Identify which cell holds the provided text, then report its [X, Y] central coordinate. 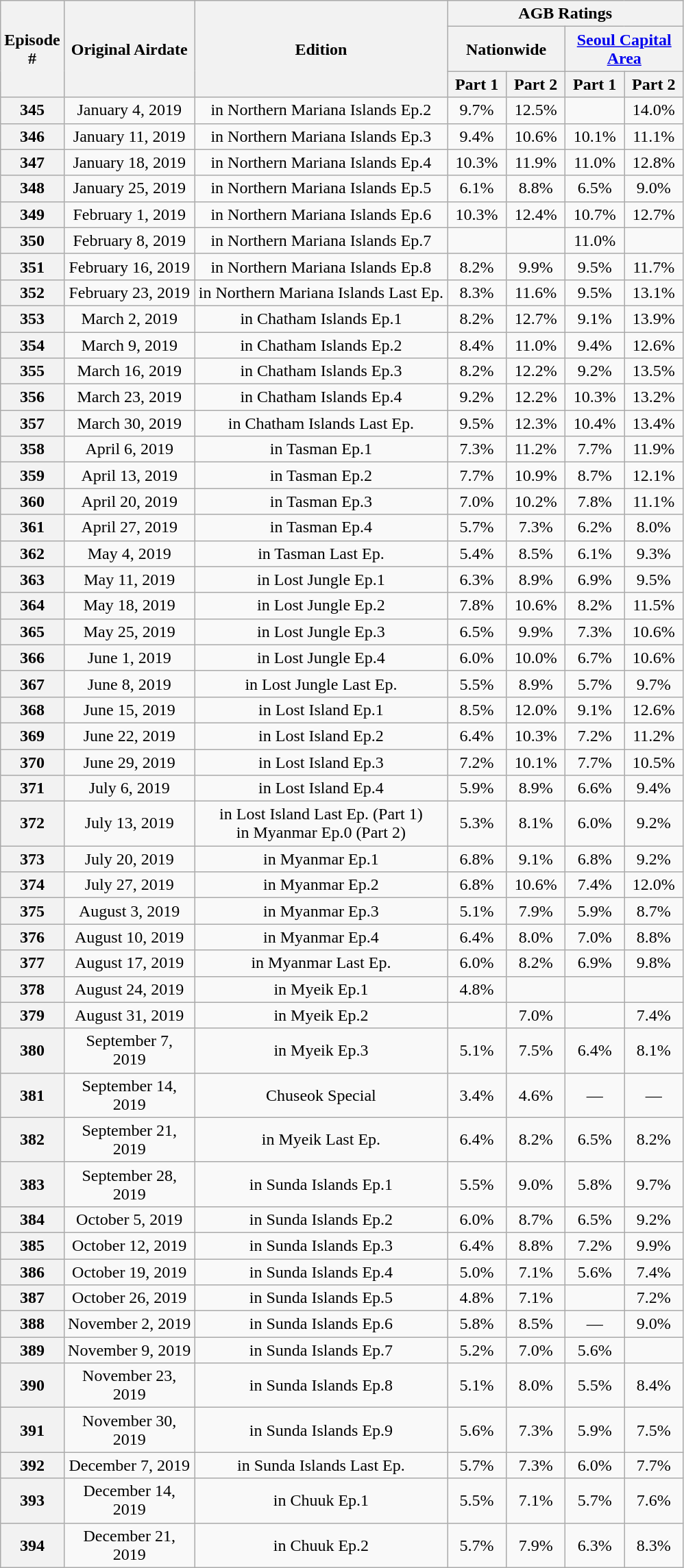
in Northern Mariana Islands Ep.4 [321, 162]
Edition [321, 49]
in Sunda Islands Ep.5 [321, 1298]
370 [32, 762]
378 [32, 989]
August 10, 2019 [129, 937]
6.6% [595, 788]
in Sunda Islands Ep.1 [321, 1184]
April 6, 2019 [129, 449]
September 28, 2019 [129, 1184]
in Northern Mariana Islands Ep.3 [321, 136]
375 [32, 911]
in Myanmar Ep.1 [321, 859]
in Tasman Last Ep. [321, 553]
August 31, 2019 [129, 1015]
in Tasman Ep.2 [321, 475]
in Sunda Islands Ep.2 [321, 1219]
392 [32, 1465]
February 1, 2019 [129, 214]
December 14, 2019 [129, 1500]
in Lost Island Ep.1 [321, 710]
12.4% [536, 214]
367 [32, 684]
391 [32, 1430]
April 13, 2019 [129, 475]
11.6% [536, 293]
360 [32, 501]
in Tasman Ep.1 [321, 449]
in Lost Island Ep.4 [321, 788]
345 [32, 110]
Nationwide [506, 49]
January 11, 2019 [129, 136]
in Lost Jungle Last Ep. [321, 684]
June 8, 2019 [129, 684]
Chuseok Special [321, 1095]
December 21, 2019 [129, 1545]
357 [32, 423]
in Sunda Islands Last Ep. [321, 1465]
in Lost Jungle Ep.1 [321, 580]
January 25, 2019 [129, 188]
356 [32, 397]
in Myeik Ep.3 [321, 1051]
October 26, 2019 [129, 1298]
5.2% [477, 1350]
12.3% [536, 423]
in Northern Mariana Islands Last Ep. [321, 293]
350 [32, 240]
374 [32, 885]
in Northern Mariana Islands Ep.5 [321, 188]
September 21, 2019 [129, 1140]
351 [32, 266]
371 [32, 788]
382 [32, 1140]
March 2, 2019 [129, 319]
AGB Ratings [565, 14]
in Lost Jungle Ep.3 [321, 632]
June 29, 2019 [129, 762]
10.9% [536, 475]
in Chatham Islands Ep.4 [321, 397]
April 20, 2019 [129, 501]
354 [32, 345]
394 [32, 1545]
in Myeik Ep.2 [321, 1015]
372 [32, 823]
September 14, 2019 [129, 1095]
13.4% [654, 423]
in Myeik Last Ep. [321, 1140]
6.2% [595, 527]
June 22, 2019 [129, 736]
Original Airdate [129, 49]
361 [32, 527]
383 [32, 1184]
in Northern Mariana Islands Ep.7 [321, 240]
July 20, 2019 [129, 859]
9.3% [654, 553]
369 [32, 736]
9.8% [654, 963]
in Lost Island Last Ep. (Part 1)in Myanmar Ep.0 (Part 2) [321, 823]
February 16, 2019 [129, 266]
May 18, 2019 [129, 606]
10.5% [654, 762]
349 [32, 214]
10.4% [595, 423]
in Northern Mariana Islands Ep.8 [321, 266]
5.4% [477, 553]
June 15, 2019 [129, 710]
5.0% [477, 1272]
in Sunda Islands Ep.6 [321, 1324]
March 30, 2019 [129, 423]
5.3% [477, 823]
381 [32, 1095]
13.1% [654, 293]
4.6% [536, 1095]
353 [32, 319]
14.0% [654, 110]
366 [32, 658]
August 3, 2019 [129, 911]
10.2% [536, 501]
in Myanmar Last Ep. [321, 963]
January 4, 2019 [129, 110]
November 2, 2019 [129, 1324]
May 4, 2019 [129, 553]
364 [32, 606]
in Northern Mariana Islands Ep.2 [321, 110]
385 [32, 1245]
in Lost Jungle Ep.2 [321, 606]
348 [32, 188]
12.8% [654, 162]
January 18, 2019 [129, 162]
in Tasman Ep.4 [321, 527]
368 [32, 710]
February 23, 2019 [129, 293]
358 [32, 449]
in Myeik Ep.1 [321, 989]
in Chatham Islands Ep.3 [321, 371]
387 [32, 1298]
in Myanmar Ep.3 [321, 911]
March 16, 2019 [129, 371]
13.5% [654, 371]
13.2% [654, 397]
373 [32, 859]
July 27, 2019 [129, 885]
September 7, 2019 [129, 1051]
May 11, 2019 [129, 580]
in Myanmar Ep.2 [321, 885]
October 5, 2019 [129, 1219]
12.1% [654, 475]
October 19, 2019 [129, 1272]
377 [32, 963]
July 6, 2019 [129, 788]
July 13, 2019 [129, 823]
388 [32, 1324]
363 [32, 580]
in Northern Mariana Islands Ep.6 [321, 214]
Seoul Capital Area [624, 49]
390 [32, 1385]
347 [32, 162]
October 12, 2019 [129, 1245]
386 [32, 1272]
August 24, 2019 [129, 989]
in Chuuk Ep.1 [321, 1500]
November 9, 2019 [129, 1350]
352 [32, 293]
376 [32, 937]
December 7, 2019 [129, 1465]
February 8, 2019 [129, 240]
379 [32, 1015]
6.7% [595, 658]
in Chatham Islands Last Ep. [321, 423]
380 [32, 1051]
11.7% [654, 266]
May 25, 2019 [129, 632]
in Lost Jungle Ep.4 [321, 658]
393 [32, 1500]
362 [32, 553]
June 1, 2019 [129, 658]
10.7% [595, 214]
10.0% [536, 658]
355 [32, 371]
Episode # [32, 49]
7.6% [654, 1500]
in Sunda Islands Ep.8 [321, 1385]
in Sunda Islands Ep.4 [321, 1272]
12.5% [536, 110]
13.9% [654, 319]
August 17, 2019 [129, 963]
November 30, 2019 [129, 1430]
365 [32, 632]
389 [32, 1350]
March 9, 2019 [129, 345]
in Lost Island Ep.3 [321, 762]
in Lost Island Ep.2 [321, 736]
359 [32, 475]
in Sunda Islands Ep.9 [321, 1430]
384 [32, 1219]
April 27, 2019 [129, 527]
346 [32, 136]
3.4% [477, 1095]
in Chatham Islands Ep.2 [321, 345]
11.5% [654, 606]
in Tasman Ep.3 [321, 501]
November 23, 2019 [129, 1385]
in Myanmar Ep.4 [321, 937]
in Sunda Islands Ep.7 [321, 1350]
in Chuuk Ep.2 [321, 1545]
in Chatham Islands Ep.1 [321, 319]
March 23, 2019 [129, 397]
in Sunda Islands Ep.3 [321, 1245]
